Provide the (x, y) coordinate of the cell's center where the given text is located.  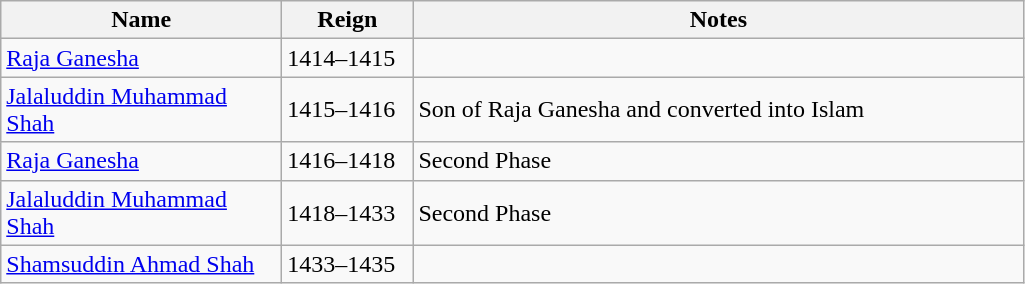
1433–1435 (348, 264)
1415–1416 (348, 110)
Reign (348, 20)
1414–1415 (348, 58)
Shamsuddin Ahmad Shah (142, 264)
1418–1433 (348, 212)
1416–1418 (348, 161)
Notes (718, 20)
Son of Raja Ganesha and converted into Islam (718, 110)
Name (142, 20)
